Search for the cell housing the specified text and yield its [x, y] center coordinate. 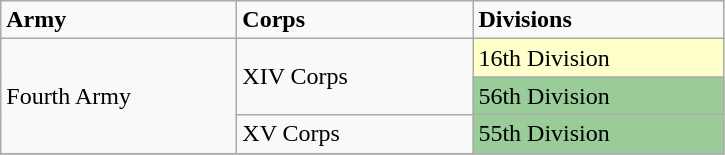
55th Division [598, 134]
16th Division [598, 58]
Divisions [598, 20]
XV Corps [355, 134]
XIV Corps [355, 77]
56th Division [598, 96]
Fourth Army [119, 96]
Army [119, 20]
Corps [355, 20]
